Return the [X, Y] coordinate for the center point of the cell that contains the specified text.  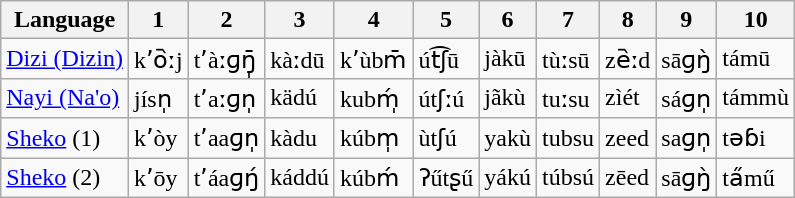
tʼaːɡn̩ [226, 98]
yákú [508, 178]
kʼòy [158, 138]
káddú [300, 178]
zeed [628, 138]
támū [756, 59]
kʼo᷆ːj [158, 59]
saɡn̩ [686, 138]
təɓi [756, 138]
kàːdū [300, 59]
tuːsu [568, 98]
jísn̩ [158, 98]
útʃːú [446, 98]
támmù [756, 98]
4 [374, 20]
yakù [508, 138]
3 [300, 20]
kúbḿ [374, 178]
Dizi (Dizin) [65, 59]
Language [65, 20]
kúbm̩ [374, 138]
Sheko (1) [65, 138]
túbsú [568, 178]
ze᷆ːd [628, 59]
8 [628, 20]
ta̋mű [756, 178]
tubsu [568, 138]
tʼàːɡŋ̩̄ [226, 59]
10 [756, 20]
Nayi (Na'o) [65, 98]
kʼōy [158, 178]
tùːsū [568, 59]
kàdu [300, 138]
jàkū [508, 59]
zìét [628, 98]
sáɡn̩ [686, 98]
tʼáaɡŋ́ [226, 178]
2 [226, 20]
5 [446, 20]
7 [568, 20]
zēed [628, 178]
jãkù [508, 98]
6 [508, 20]
tʼaaɡn̩ [226, 138]
ùtʃú [446, 138]
1 [158, 20]
kʼùbm̄ [374, 59]
kädú [300, 98]
út͡ʃū [446, 59]
9 [686, 20]
kubḿ̩ [374, 98]
ʔűtʂű [446, 178]
Sheko (2) [65, 178]
